Output the (X, Y) coordinate of the center of the cell containing the given text.  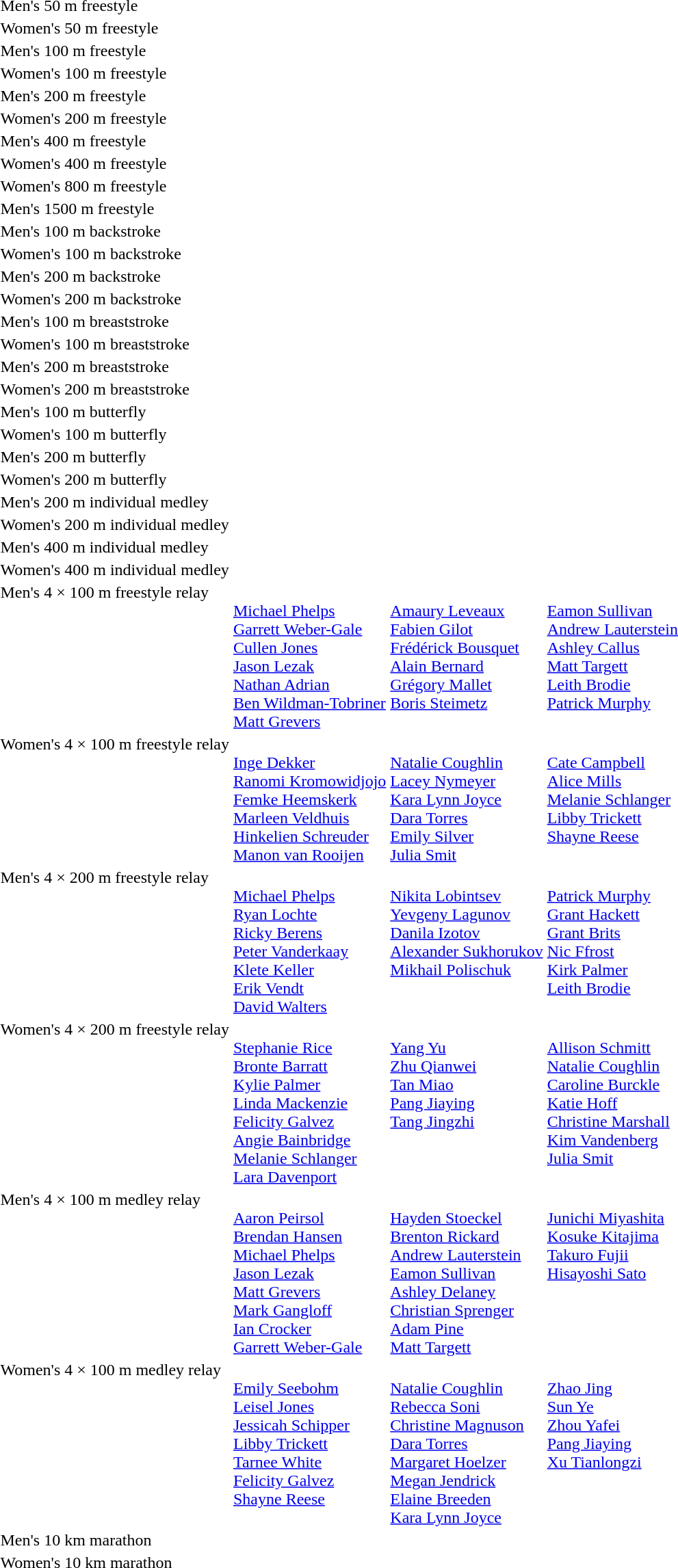
Stephanie RiceBronte BarrattKylie PalmerLinda MackenzieFelicity GalvezAngie BainbridgeMelanie Schlanger Lara Davenport (310, 1103)
Hayden StoeckelBrenton RickardAndrew LautersteinEamon SullivanAshley DelaneyChristian SprengerAdam PineMatt Targett (467, 1273)
Natalie CoughlinLacey NymeyerKara Lynn JoyceDara TorresEmily SilverJulia Smit (467, 799)
Nikita LobintsevYevgeny LagunovDanila IzotovAlexander SukhorukovMikhail Polischuk (467, 942)
Michael PhelpsRyan LochteRicky BerensPeter VanderkaayKlete KellerErik VendtDavid Walters (310, 942)
Michael PhelpsGarrett Weber-GaleCullen JonesJason LezakNathan AdrianBen Wildman-TobrinerMatt Grevers (310, 656)
Yang YuZhu QianweiTan MiaoPang JiayingTang Jingzhi (467, 1103)
Aaron PeirsolBrendan HansenMichael PhelpsJason LezakMatt GreversMark GangloffIan CrockerGarrett Weber-Gale (310, 1273)
Inge DekkerRanomi KromowidjojoFemke HeemskerkMarleen VeldhuisHinkelien SchreuderManon van Rooijen (310, 799)
Natalie CoughlinRebecca SoniChristine MagnusonDara TorresMargaret HoelzerMegan JendrickElaine BreedenKara Lynn Joyce (467, 1444)
Amaury LeveauxFabien GilotFrédérick BousquetAlain BernardGrégory MalletBoris Steimetz (467, 656)
Emily SeebohmLeisel JonesJessicah SchipperLibby TrickettTarnee WhiteFelicity GalvezShayne Reese (310, 1444)
